Determine the (X, Y) coordinate at the center of the cell enclosing the given text.  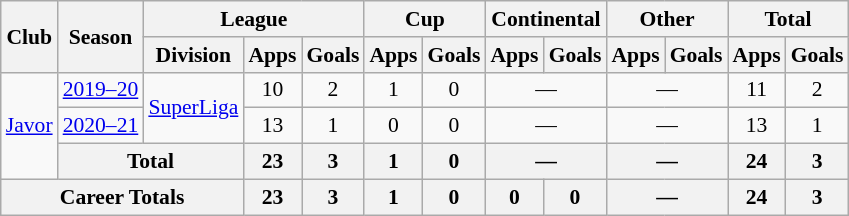
2020–21 (101, 126)
Club (30, 36)
Continental (546, 19)
Cup (424, 19)
Other (666, 19)
SuperLiga (193, 108)
11 (757, 90)
Career Totals (122, 197)
10 (272, 90)
Javor (30, 126)
Division (193, 55)
2019–20 (101, 90)
Season (101, 36)
League (254, 19)
